Capture the cell that displays the provided text and extract its (x, y) central coordinate. 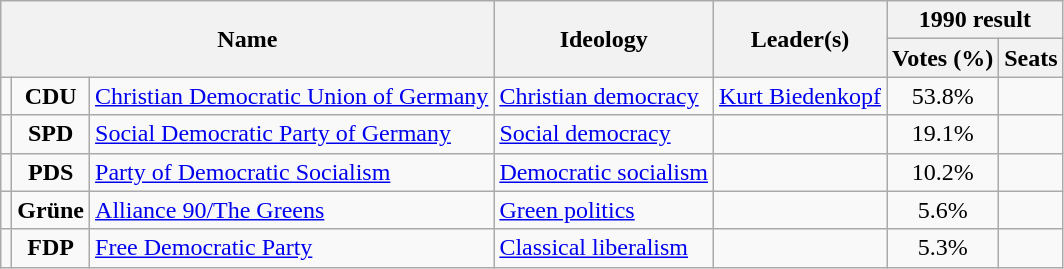
SPD (51, 134)
Party of Democratic Socialism (292, 172)
5.3% (943, 248)
10.2% (943, 172)
Votes (%) (943, 58)
Democratic socialism (604, 172)
Christian Democratic Union of Germany (292, 96)
Ideology (604, 39)
Seats (1031, 58)
Christian democracy (604, 96)
53.8% (943, 96)
5.6% (943, 210)
CDU (51, 96)
Kurt Biedenkopf (800, 96)
Leader(s) (800, 39)
FDP (51, 248)
Classical liberalism (604, 248)
Social democracy (604, 134)
1990 result (976, 20)
Alliance 90/The Greens (292, 210)
19.1% (943, 134)
PDS (51, 172)
Free Democratic Party (292, 248)
Social Democratic Party of Germany (292, 134)
Name (248, 39)
Grüne (51, 210)
Green politics (604, 210)
